Search for the cell housing the specified text and yield its [x, y] center coordinate. 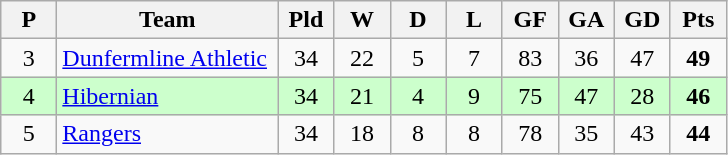
L [474, 20]
75 [530, 96]
46 [698, 96]
GA [586, 20]
35 [586, 134]
3 [29, 58]
43 [642, 134]
GD [642, 20]
Hibernian [168, 96]
49 [698, 58]
W [362, 20]
36 [586, 58]
83 [530, 58]
21 [362, 96]
Dunfermline Athletic [168, 58]
D [418, 20]
Team [168, 20]
9 [474, 96]
18 [362, 134]
28 [642, 96]
7 [474, 58]
44 [698, 134]
Pld [306, 20]
Rangers [168, 134]
GF [530, 20]
22 [362, 58]
Pts [698, 20]
P [29, 20]
78 [530, 134]
